Search for the cell housing the specified text and yield its [x, y] center coordinate. 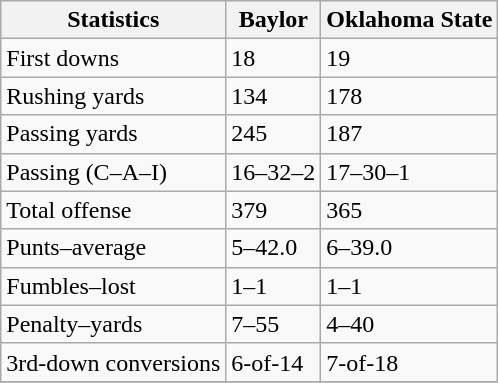
19 [410, 58]
Statistics [114, 20]
365 [410, 210]
6-of-14 [274, 362]
Passing (C–A–I) [114, 172]
18 [274, 58]
Fumbles–lost [114, 286]
Punts–average [114, 248]
17–30–1 [410, 172]
4–40 [410, 324]
16–32–2 [274, 172]
Rushing yards [114, 96]
6–39.0 [410, 248]
Passing yards [114, 134]
245 [274, 134]
134 [274, 96]
Penalty–yards [114, 324]
7-of-18 [410, 362]
Oklahoma State [410, 20]
187 [410, 134]
5–42.0 [274, 248]
379 [274, 210]
First downs [114, 58]
Baylor [274, 20]
3rd-down conversions [114, 362]
Total offense [114, 210]
7–55 [274, 324]
178 [410, 96]
